Search for the cell housing the specified text and yield its (x, y) center coordinate. 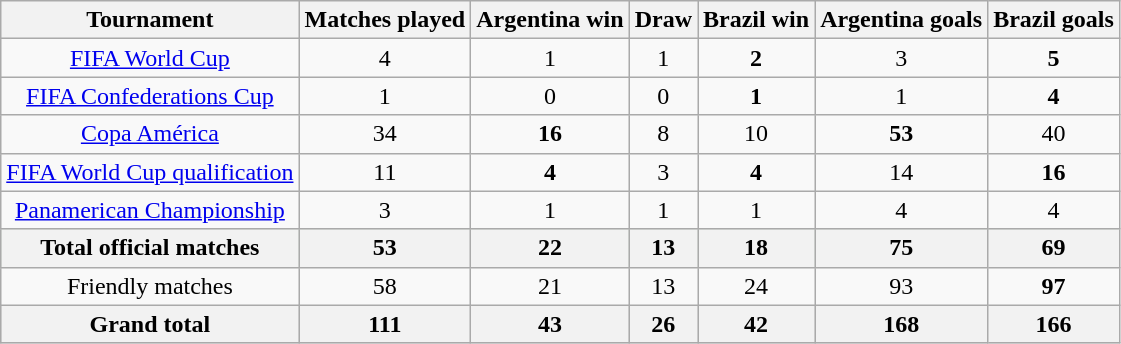
Panamerican Championship (150, 210)
58 (385, 286)
Draw (663, 20)
166 (1054, 324)
93 (902, 286)
43 (550, 324)
168 (902, 324)
Copa América (150, 134)
26 (663, 324)
FIFA Confederations Cup (150, 96)
111 (385, 324)
24 (756, 286)
Matches played (385, 20)
42 (756, 324)
Tournament (150, 20)
Argentina win (550, 20)
40 (1054, 134)
5 (1054, 58)
21 (550, 286)
Brazil win (756, 20)
18 (756, 248)
14 (902, 172)
Total official matches (150, 248)
FIFA World Cup (150, 58)
Brazil goals (1054, 20)
97 (1054, 286)
10 (756, 134)
75 (902, 248)
69 (1054, 248)
FIFA World Cup qualification (150, 172)
Friendly matches (150, 286)
Argentina goals (902, 20)
8 (663, 134)
Grand total (150, 324)
34 (385, 134)
22 (550, 248)
11 (385, 172)
2 (756, 58)
